Identify which cell holds the provided text, then report its [X, Y] central coordinate. 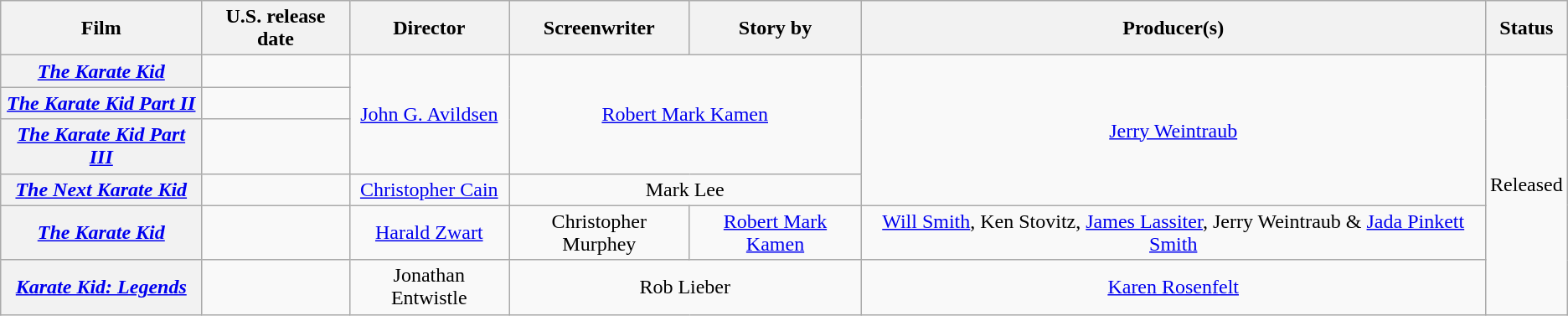
Karen Rosenfelt [1173, 287]
Christopher Murphey [600, 233]
The Karate Kid Part III [101, 146]
Jonathan Entwistle [429, 287]
The Karate Kid Part II [101, 103]
Karate Kid: Legends [101, 287]
Harald Zwart [429, 233]
Released [1526, 184]
The Next Karate Kid [101, 189]
U.S. release date [276, 28]
Story by [776, 28]
Jerry Weintraub [1173, 131]
Producer(s) [1173, 28]
Film [101, 28]
Director [429, 28]
Mark Lee [685, 189]
Christopher Cain [429, 189]
Screenwriter [600, 28]
John G. Avildsen [429, 114]
Will Smith, Ken Stovitz, James Lassiter, Jerry Weintraub & Jada Pinkett Smith [1173, 233]
Status [1526, 28]
Rob Lieber [685, 287]
